Locate the cell with the specified text and output its (x, y) center coordinate. 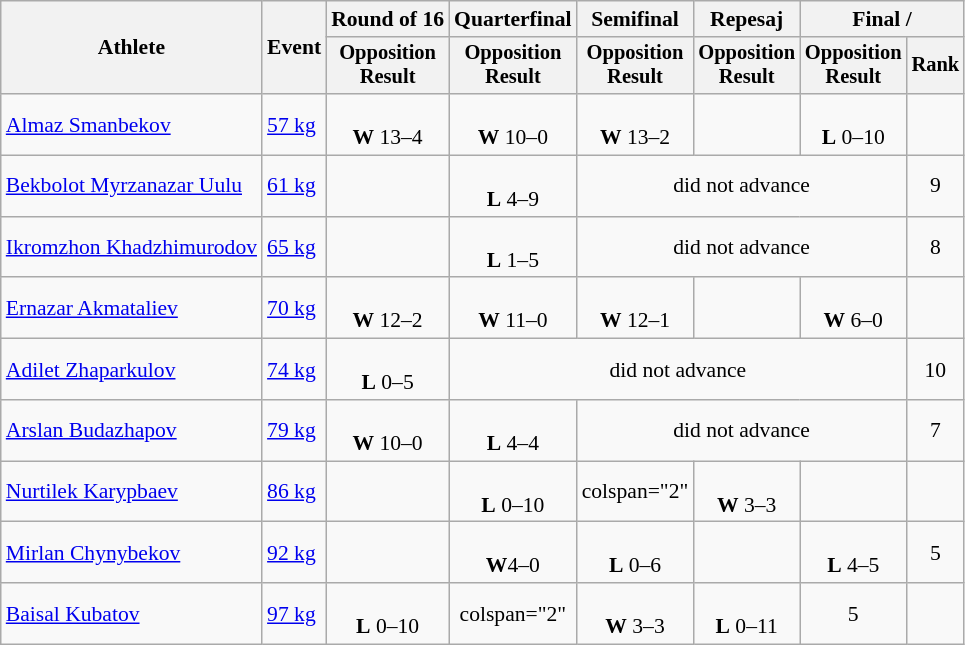
L 1–5 (513, 248)
7 (936, 430)
Ernazar Akmataliev (132, 308)
Rank (936, 66)
Athlete (132, 48)
Event (294, 48)
Nurtilek Karypbaev (132, 492)
W 13–2 (636, 124)
Repesaj (746, 19)
W 12–2 (388, 308)
97 kg (294, 614)
Ikromzhon Khadzhimurodov (132, 248)
W 11–0 (513, 308)
10 (936, 370)
79 kg (294, 430)
Semifinal (636, 19)
Arslan Budazhapov (132, 430)
70 kg (294, 308)
74 kg (294, 370)
8 (936, 248)
Round of 16 (388, 19)
9 (936, 186)
86 kg (294, 492)
Final / (882, 19)
W 12–1 (636, 308)
92 kg (294, 552)
L 0–6 (636, 552)
L 4–4 (513, 430)
57 kg (294, 124)
L 4–5 (854, 552)
Quarterfinal (513, 19)
Almaz Smanbekov (132, 124)
Mirlan Chynybekov (132, 552)
W4–0 (513, 552)
L 0–11 (746, 614)
L 0–5 (388, 370)
Bekbolot Myrzanazar Uulu (132, 186)
65 kg (294, 248)
Adilet Zhaparkulov (132, 370)
L 4–9 (513, 186)
Baisal Kubatov (132, 614)
61 kg (294, 186)
W 13–4 (388, 124)
W 6–0 (854, 308)
